Extract the [X, Y] coordinate from the center of the cell holding the provided text.  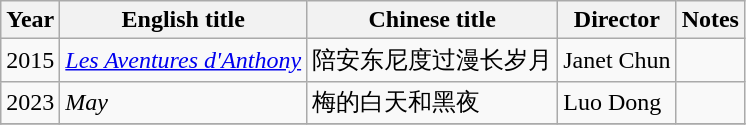
Janet Chun [617, 60]
English title [184, 20]
Chinese title [432, 20]
Luo Dong [617, 102]
Notes [710, 20]
Director [617, 20]
Les Aventures d'Anthony [184, 60]
2015 [30, 60]
陪安东尼度过漫长岁月 [432, 60]
2023 [30, 102]
Year [30, 20]
May [184, 102]
梅的白天和黑夜 [432, 102]
